Capture the cell that displays the provided text and extract its [X, Y] central coordinate. 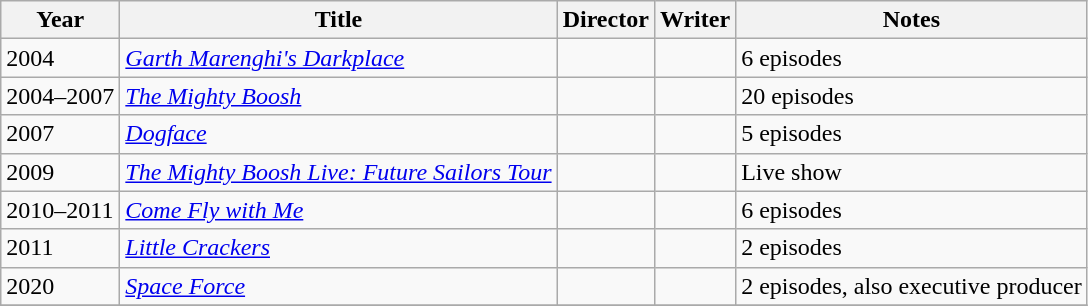
Come Fly with Me [338, 210]
2010–2011 [60, 210]
2020 [60, 286]
Dogface [338, 134]
2004 [60, 58]
2 episodes [912, 248]
Little Crackers [338, 248]
Writer [694, 20]
20 episodes [912, 96]
2009 [60, 172]
Garth Marenghi's Darkplace [338, 58]
Title [338, 20]
2007 [60, 134]
2011 [60, 248]
The Mighty Boosh [338, 96]
2 episodes, also executive producer [912, 286]
5 episodes [912, 134]
Notes [912, 20]
The Mighty Boosh Live: Future Sailors Tour [338, 172]
Live show [912, 172]
Space Force [338, 286]
Year [60, 20]
Director [606, 20]
2004–2007 [60, 96]
